Scan for the cell matching the given text and deliver its [X, Y] coordinate at center. 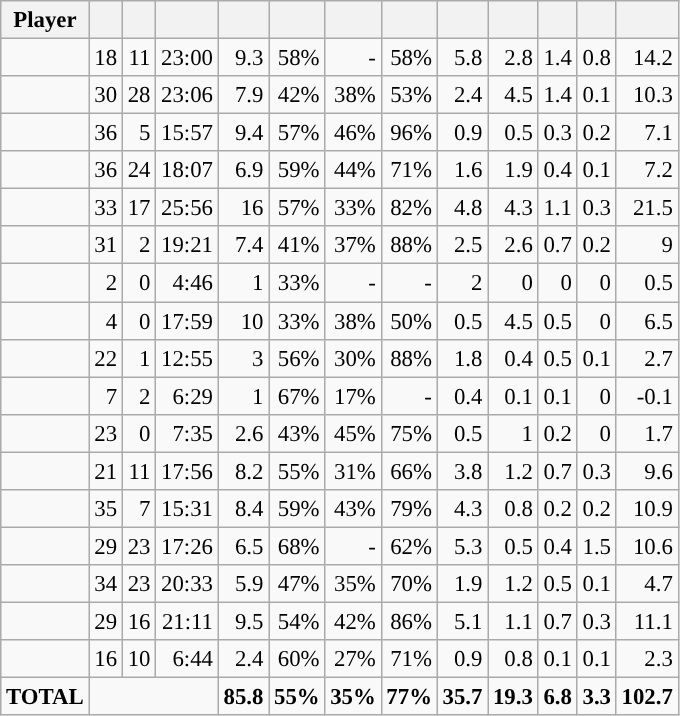
17:59 [188, 321]
9.3 [243, 58]
66% [409, 471]
5.3 [462, 546]
102.7 [647, 697]
41% [297, 245]
70% [409, 584]
4.8 [462, 208]
18:07 [188, 170]
7:35 [188, 433]
35 [106, 509]
5.8 [462, 58]
4:46 [188, 283]
TOTAL [45, 697]
53% [409, 95]
8.2 [243, 471]
30% [353, 358]
21 [106, 471]
14.2 [647, 58]
21.5 [647, 208]
77% [409, 697]
22 [106, 358]
6.9 [243, 170]
60% [297, 659]
3.3 [596, 697]
17 [138, 208]
45% [353, 433]
30 [106, 95]
17:56 [188, 471]
31% [353, 471]
1.6 [462, 170]
6:44 [188, 659]
11.1 [647, 621]
7.9 [243, 95]
7.4 [243, 245]
19.3 [513, 697]
1.8 [462, 358]
-0.1 [647, 396]
9.6 [647, 471]
12:55 [188, 358]
8.4 [243, 509]
47% [297, 584]
10.9 [647, 509]
15:31 [188, 509]
17:26 [188, 546]
1.5 [596, 546]
1.7 [647, 433]
2.3 [647, 659]
3.8 [462, 471]
3 [243, 358]
37% [353, 245]
82% [409, 208]
19:21 [188, 245]
50% [409, 321]
10.6 [647, 546]
4.7 [647, 584]
56% [297, 358]
9 [647, 245]
54% [297, 621]
2.5 [462, 245]
67% [297, 396]
75% [409, 433]
24 [138, 170]
35.7 [462, 697]
5 [138, 133]
62% [409, 546]
2.7 [647, 358]
17% [353, 396]
2.8 [513, 58]
15:57 [188, 133]
86% [409, 621]
23:00 [188, 58]
79% [409, 509]
9.5 [243, 621]
5.1 [462, 621]
7.2 [647, 170]
5.9 [243, 584]
25:56 [188, 208]
21:11 [188, 621]
6.8 [558, 697]
6:29 [188, 396]
85.8 [243, 697]
23:06 [188, 95]
34 [106, 584]
31 [106, 245]
20:33 [188, 584]
10.3 [647, 95]
27% [353, 659]
68% [297, 546]
28 [138, 95]
9.4 [243, 133]
18 [106, 58]
4 [106, 321]
Player [45, 20]
33 [106, 208]
7.1 [647, 133]
96% [409, 133]
46% [353, 133]
44% [353, 170]
